Locate the cell with the specified text and output its (x, y) center coordinate. 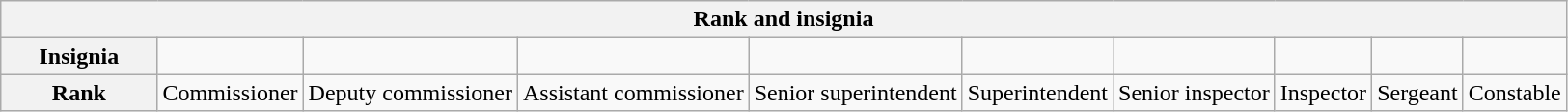
Commissioner (230, 93)
Sergeant (1418, 93)
Rank (79, 93)
Rank and insignia (784, 19)
Superintendent (1037, 93)
Constable (1515, 93)
Inspector (1323, 93)
Senior inspector (1195, 93)
Deputy commissioner (410, 93)
Assistant commissioner (633, 93)
Insignia (79, 56)
Senior superintendent (855, 93)
